Find where the given text appears and provide that cell's center as [X, Y] coordinate. 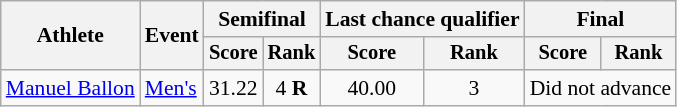
40.00 [372, 88]
31.22 [234, 88]
Event [172, 36]
Last chance qualifier [422, 19]
3 [474, 88]
Semifinal [262, 19]
Manuel Ballon [70, 88]
Men's [172, 88]
4 R [292, 88]
Final [601, 19]
Did not advance [601, 88]
Athlete [70, 36]
